Find where the given text appears and provide that cell's center as (X, Y) coordinate. 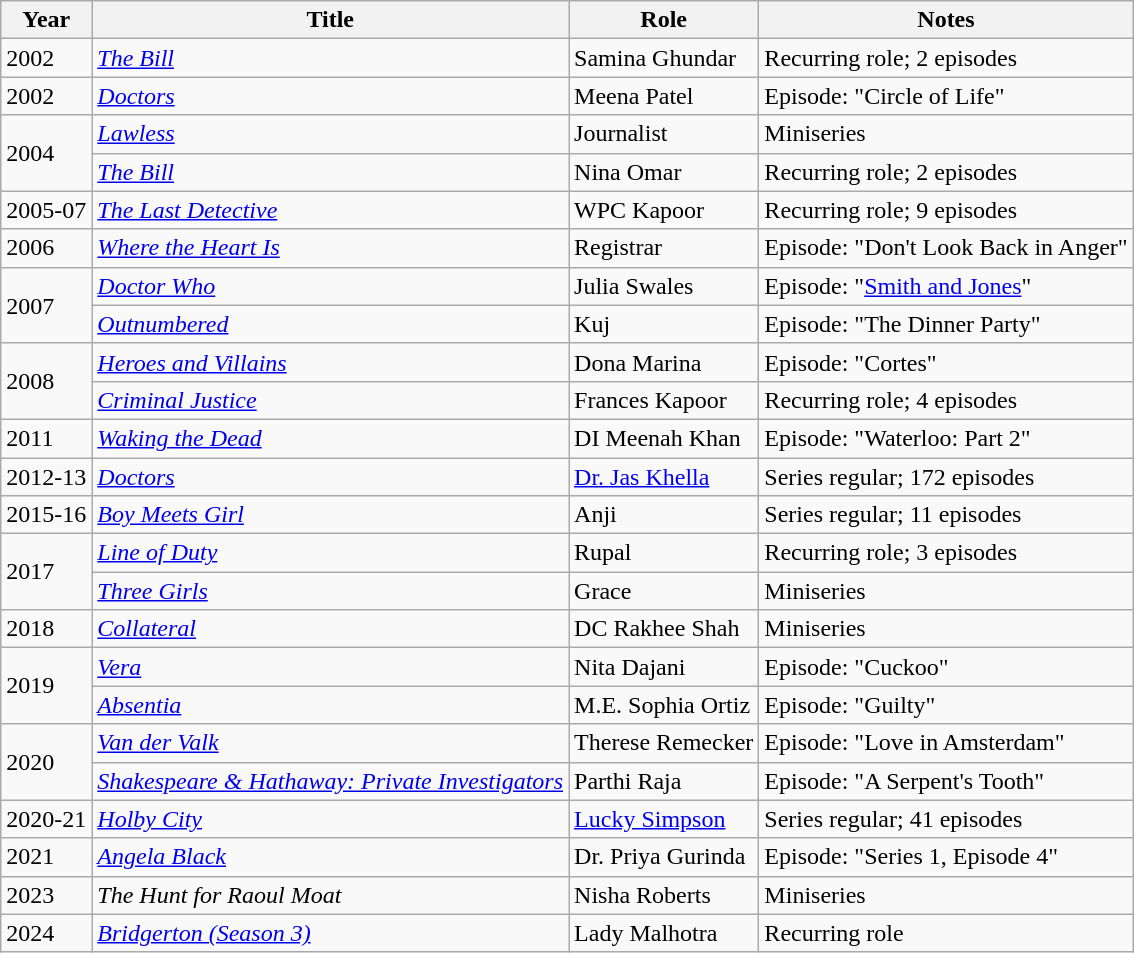
Recurring role (946, 933)
Episode: "Guilty" (946, 705)
Bridgerton (Season 3) (330, 933)
Recurring role; 3 episodes (946, 553)
Doctor Who (330, 286)
Recurring role; 4 episodes (946, 400)
Kuj (664, 324)
Episode: "The Dinner Party" (946, 324)
Lawless (330, 134)
Meena Patel (664, 96)
Role (664, 20)
Van der Valk (330, 743)
Episode: "Cuckoo" (946, 667)
2023 (46, 895)
Anji (664, 515)
Notes (946, 20)
Journalist (664, 134)
Rupal (664, 553)
Registrar (664, 248)
Julia Swales (664, 286)
Episode: "Circle of Life" (946, 96)
Episode: "Cortes" (946, 362)
Episode: "Series 1, Episode 4" (946, 857)
Vera (330, 667)
Nina Omar (664, 172)
2008 (46, 381)
2021 (46, 857)
Shakespeare & Hathaway: Private Investigators (330, 781)
Episode: "Don't Look Back in Anger" (946, 248)
The Last Detective (330, 210)
Where the Heart Is (330, 248)
2005-07 (46, 210)
2018 (46, 629)
Title (330, 20)
2020 (46, 762)
Series regular; 41 episodes (946, 819)
2012-13 (46, 477)
2011 (46, 438)
Year (46, 20)
Holby City (330, 819)
DC Rakhee Shah (664, 629)
Collateral (330, 629)
Dr. Priya Gurinda (664, 857)
Nita Dajani (664, 667)
The Hunt for Raoul Moat (330, 895)
Therese Remecker (664, 743)
2007 (46, 305)
Dr. Jas Khella (664, 477)
Samina Ghundar (664, 58)
Episode: "A Serpent's Tooth" (946, 781)
WPC Kapoor (664, 210)
2019 (46, 686)
Line of Duty (330, 553)
2006 (46, 248)
2020-21 (46, 819)
Angela Black (330, 857)
Episode: "Smith and Jones" (946, 286)
M.E. Sophia Ortiz (664, 705)
Three Girls (330, 591)
Episode: "Waterloo: Part 2" (946, 438)
Grace (664, 591)
Lucky Simpson (664, 819)
Nisha Roberts (664, 895)
2024 (46, 933)
Criminal Justice (330, 400)
Recurring role; 9 episodes (946, 210)
2015-16 (46, 515)
Boy Meets Girl (330, 515)
Lady Malhotra (664, 933)
Parthi Raja (664, 781)
Frances Kapoor (664, 400)
DI Meenah Khan (664, 438)
2004 (46, 153)
Absentia (330, 705)
Outnumbered (330, 324)
2017 (46, 572)
Heroes and Villains (330, 362)
Episode: "Love in Amsterdam" (946, 743)
Series regular; 172 episodes (946, 477)
Dona Marina (664, 362)
Waking the Dead (330, 438)
Series regular; 11 episodes (946, 515)
